Scan for the cell matching the given text and deliver its (X, Y) coordinate at center. 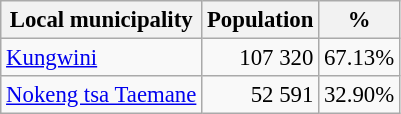
Kungwini (102, 58)
67.13% (360, 58)
107 320 (260, 58)
Nokeng tsa Taemane (102, 95)
% (360, 20)
32.90% (360, 95)
52 591 (260, 95)
Population (260, 20)
Local municipality (102, 20)
